From the cell containing the given text, extract its center point as (X, Y) coordinate. 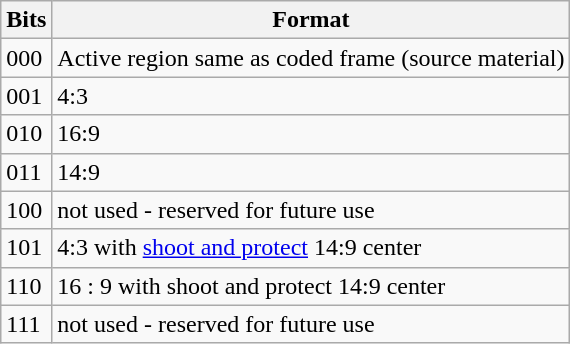
111 (26, 324)
000 (26, 58)
16:9 (311, 134)
14:9 (311, 172)
Bits (26, 20)
011 (26, 172)
4:3 (311, 96)
001 (26, 96)
16 : 9 with shoot and protect 14:9 center (311, 286)
101 (26, 248)
100 (26, 210)
110 (26, 286)
4:3 with shoot and protect 14:9 center (311, 248)
010 (26, 134)
Active region same as coded frame (source material) (311, 58)
Format (311, 20)
